From the cell containing the given text, extract its center point as [X, Y] coordinate. 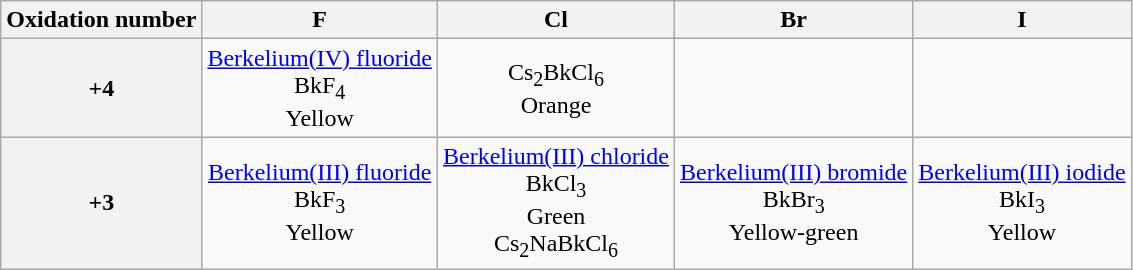
Cl [556, 20]
Br [793, 20]
Berkelium(III) bromideBkBr3Yellow-green [793, 203]
Berkelium(III) chloride BkCl3 GreenCs2NaBkCl6 [556, 203]
+4 [102, 88]
+3 [102, 203]
F [320, 20]
Berkelium(IV) fluoride BkF4 Yellow [320, 88]
Cs2BkCl6Orange [556, 88]
Oxidation number [102, 20]
I [1022, 20]
Berkelium(III) fluoride BkF3 Yellow [320, 203]
Berkelium(III) iodide BkI3 Yellow [1022, 203]
